For the text-containing cell, return its midpoint in (X, Y) coordinate format. 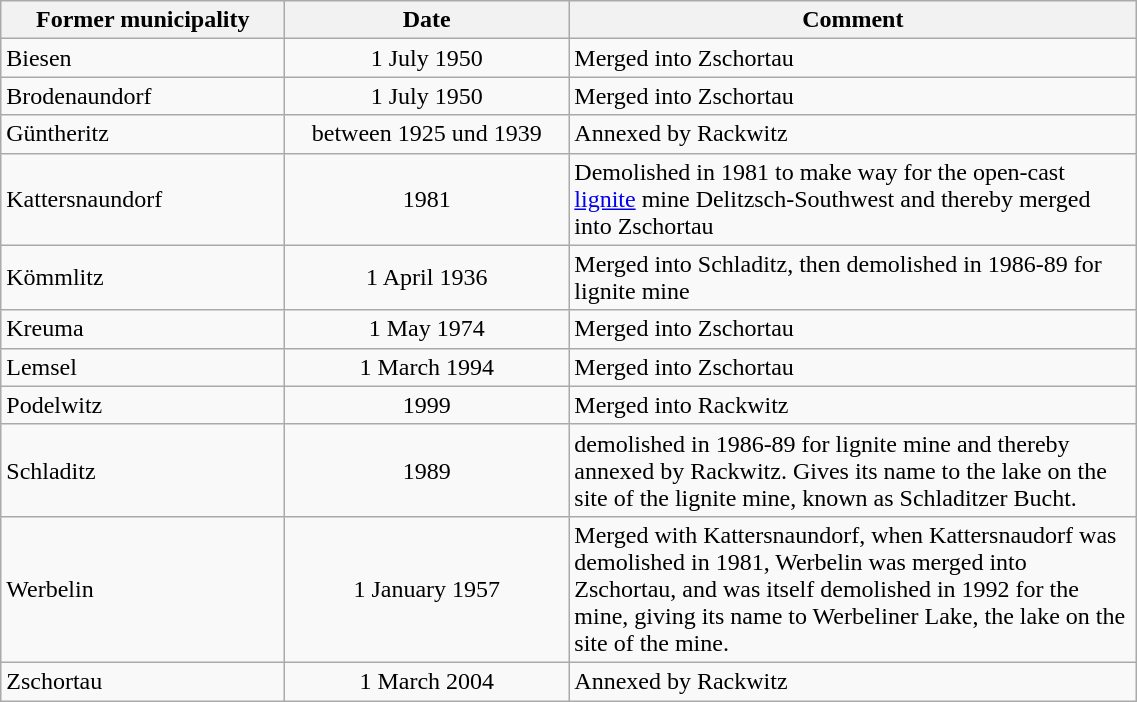
Brodenaundorf (143, 96)
Zschortau (143, 681)
Schladitz (143, 470)
Former municipality (143, 20)
1989 (427, 470)
Güntheritz (143, 134)
Lemsel (143, 367)
1999 (427, 405)
1 March 1994 (427, 367)
1 April 1936 (427, 278)
Kattersnaundorf (143, 199)
1 March 2004 (427, 681)
Merged into Schladitz, then demolished in 1986-89 for lignite mine (853, 278)
Comment (853, 20)
1 January 1957 (427, 589)
Podelwitz (143, 405)
Werbelin (143, 589)
1 May 1974 (427, 329)
between 1925 und 1939 (427, 134)
Merged into Rackwitz (853, 405)
Biesen (143, 58)
Kömmlitz (143, 278)
Demolished in 1981 to make way for the open-cast lignite mine Delitzsch-Southwest and thereby merged into Zschortau (853, 199)
Kreuma (143, 329)
Date (427, 20)
1981 (427, 199)
